Search for the cell housing the specified text and yield its [X, Y] center coordinate. 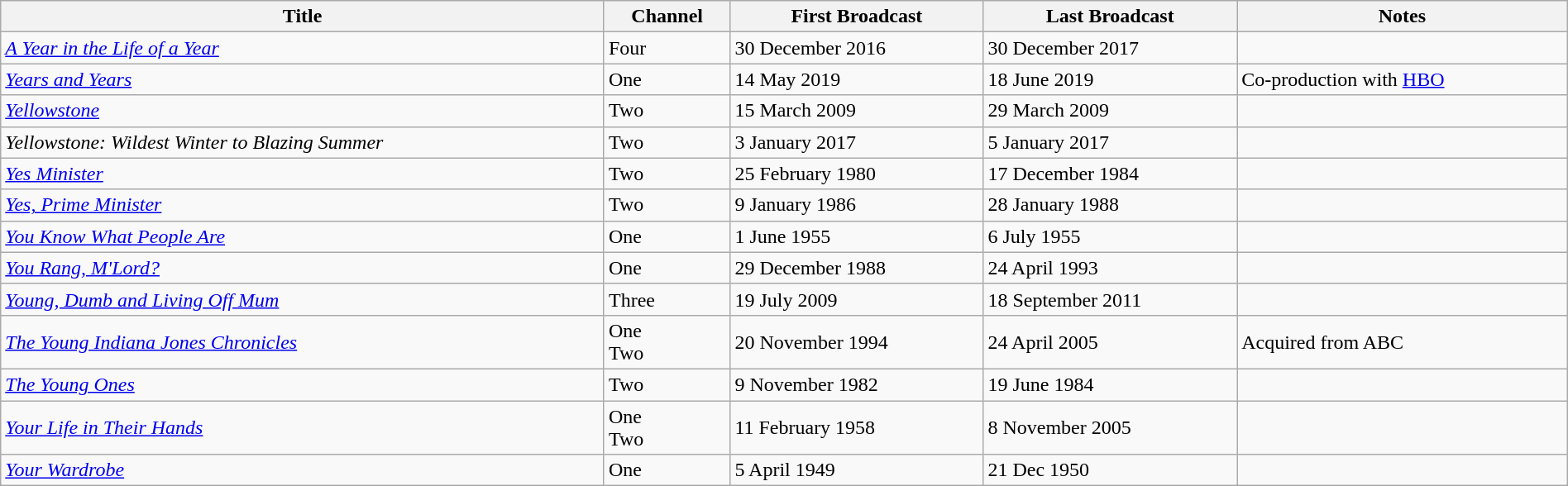
Yellowstone: Wildest Winter to Blazing Summer [303, 142]
1 June 1955 [857, 236]
5 January 2017 [1110, 142]
Three [667, 299]
9 January 1986 [857, 205]
28 January 1988 [1110, 205]
21 Dec 1950 [1110, 470]
Yellowstone [303, 111]
The Young Indiana Jones Chronicles [303, 342]
8 November 2005 [1110, 426]
Years and Years [303, 79]
15 March 2009 [857, 111]
Acquired from ABC [1403, 342]
6 July 1955 [1110, 236]
24 April 2005 [1110, 342]
Channel [667, 17]
Four [667, 48]
You Know What People Are [303, 236]
Young, Dumb and Living Off Mum [303, 299]
Yes Minister [303, 174]
Notes [1403, 17]
You Rang, M'Lord? [303, 268]
5 April 1949 [857, 470]
The Young Ones [303, 384]
20 November 1994 [857, 342]
Your Wardrobe [303, 470]
First Broadcast [857, 17]
A Year in the Life of a Year [303, 48]
Title [303, 17]
18 September 2011 [1110, 299]
30 December 2017 [1110, 48]
25 February 1980 [857, 174]
17 December 1984 [1110, 174]
Your Life in Their Hands [303, 426]
Co-production with HBO [1403, 79]
18 June 2019 [1110, 79]
29 December 1988 [857, 268]
3 January 2017 [857, 142]
30 December 2016 [857, 48]
Yes, Prime Minister [303, 205]
11 February 1958 [857, 426]
14 May 2019 [857, 79]
24 April 1993 [1110, 268]
Last Broadcast [1110, 17]
19 July 2009 [857, 299]
29 March 2009 [1110, 111]
9 November 1982 [857, 384]
19 June 1984 [1110, 384]
